Output the [X, Y] coordinate of the center of the cell containing the given text.  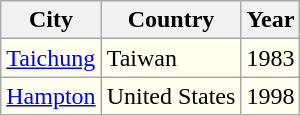
Hampton [51, 96]
1998 [270, 96]
Country [171, 20]
United States [171, 96]
Year [270, 20]
1983 [270, 58]
Taiwan [171, 58]
Taichung [51, 58]
City [51, 20]
